Scan for the cell matching the given text and deliver its (X, Y) coordinate at center. 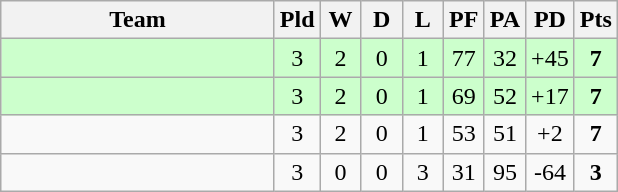
PA (504, 20)
69 (464, 96)
51 (504, 134)
95 (504, 172)
+45 (550, 58)
L (422, 20)
52 (504, 96)
+2 (550, 134)
PD (550, 20)
W (340, 20)
+17 (550, 96)
31 (464, 172)
32 (504, 58)
Team (138, 20)
Pts (596, 20)
-64 (550, 172)
Pld (297, 20)
PF (464, 20)
53 (464, 134)
77 (464, 58)
D (382, 20)
